Search for the cell housing the specified text and yield its [X, Y] center coordinate. 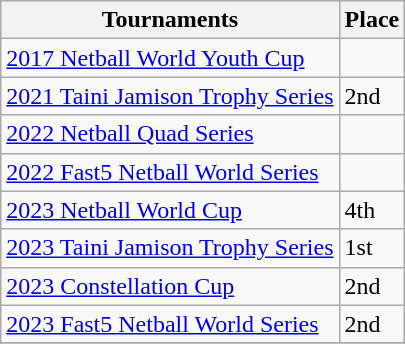
2017 Netball World Youth Cup [170, 58]
2023 Taini Jamison Trophy Series [170, 248]
2022 Fast5 Netball World Series [170, 172]
1st [372, 248]
2023 Netball World Cup [170, 210]
2021 Taini Jamison Trophy Series [170, 96]
Tournaments [170, 20]
4th [372, 210]
2023 Fast5 Netball World Series [170, 324]
2023 Constellation Cup [170, 286]
Place [372, 20]
2022 Netball Quad Series [170, 134]
